Find where the given text appears and provide that cell's center as (x, y) coordinate. 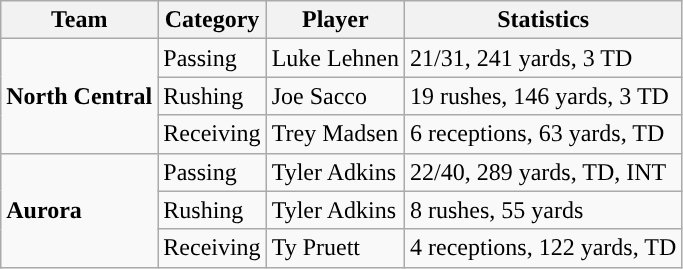
Statistics (544, 20)
Team (80, 20)
4 receptions, 122 yards, TD (544, 248)
Trey Madsen (335, 134)
Player (335, 20)
22/40, 289 yards, TD, INT (544, 172)
21/31, 241 yards, 3 TD (544, 58)
Luke Lehnen (335, 58)
Category (212, 20)
North Central (80, 96)
6 receptions, 63 yards, TD (544, 134)
Ty Pruett (335, 248)
19 rushes, 146 yards, 3 TD (544, 96)
8 rushes, 55 yards (544, 210)
Joe Sacco (335, 96)
Aurora (80, 210)
